Scan for the cell matching the given text and deliver its (x, y) coordinate at center. 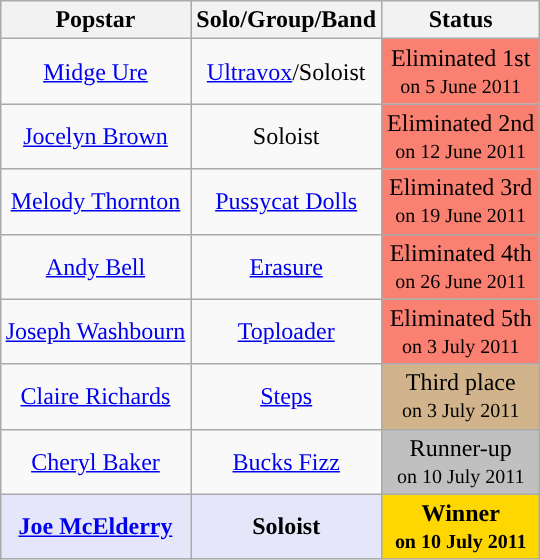
Erasure (286, 266)
Joseph Washbourn (96, 332)
Popstar (96, 20)
Cheryl Baker (96, 462)
Bucks Fizz (286, 462)
Eliminated 5thon 3 July 2011 (461, 332)
Andy Bell (96, 266)
Solo/Group/Band (286, 20)
Eliminated 1ston 5 June 2011 (461, 72)
Eliminated 4thon 26 June 2011 (461, 266)
Winneron 10 July 2011 (461, 526)
Eliminated 3rdon 19 June 2011 (461, 202)
Eliminated 2ndon 12 June 2011 (461, 136)
Jocelyn Brown (96, 136)
Midge Ure (96, 72)
Melody Thornton (96, 202)
Pussycat Dolls (286, 202)
Joe McElderry (96, 526)
Claire Richards (96, 396)
Status (461, 20)
Toploader (286, 332)
Steps (286, 396)
Third placeon 3 July 2011 (461, 396)
Runner-upon 10 July 2011 (461, 462)
Ultravox/Soloist (286, 72)
